Pinpoint the cell where the given text exists, returning its (x, y) midpoint coordinate. 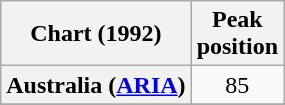
Chart (1992) (96, 34)
Australia (ARIA) (96, 85)
Peakposition (237, 34)
85 (237, 85)
